Return the [X, Y] coordinate for the center point of the cell that contains the specified text.  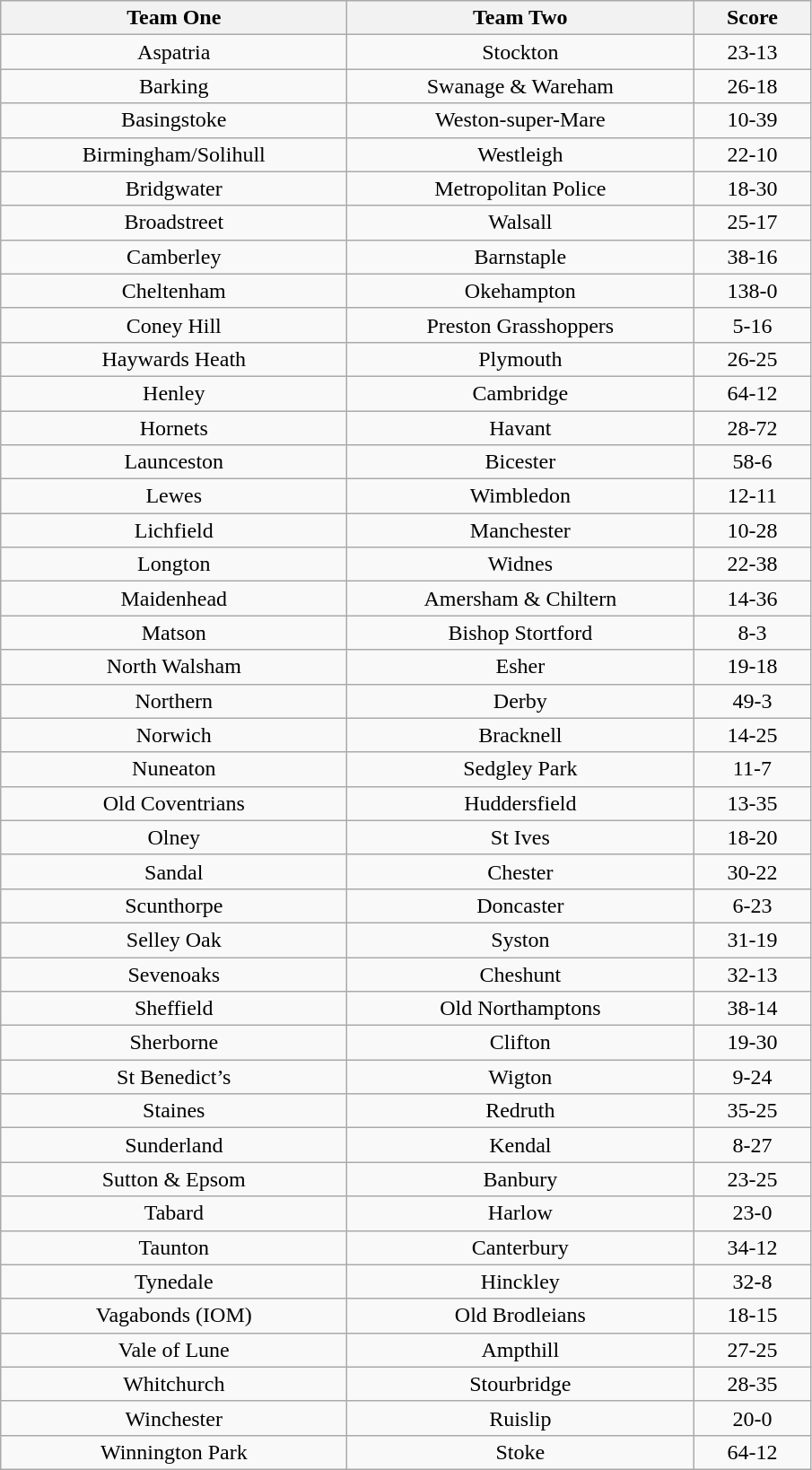
30-22 [752, 871]
49-3 [752, 701]
Longton [174, 564]
Barking [174, 86]
Nuneaton [174, 769]
Broadstreet [174, 223]
Preston Grasshoppers [520, 325]
Henley [174, 393]
Cheshunt [520, 974]
6-23 [752, 906]
Olney [174, 837]
Maidenhead [174, 599]
Staines [174, 1111]
14-25 [752, 735]
Plymouth [520, 359]
20-0 [752, 1418]
Weston-super-Mare [520, 120]
Okehampton [520, 291]
18-20 [752, 837]
22-10 [752, 154]
St Ives [520, 837]
Northern [174, 701]
Chester [520, 871]
32-13 [752, 974]
Derby [520, 701]
22-38 [752, 564]
26-25 [752, 359]
North Walsham [174, 667]
5-16 [752, 325]
28-35 [752, 1384]
Banbury [520, 1179]
Huddersfield [520, 803]
Sutton & Epsom [174, 1179]
Basingstoke [174, 120]
23-25 [752, 1179]
25-17 [752, 223]
38-16 [752, 257]
Hinckley [520, 1282]
Sunderland [174, 1145]
Widnes [520, 564]
Haywards Heath [174, 359]
Winchester [174, 1418]
Stoke [520, 1452]
19-30 [752, 1043]
Hornets [174, 428]
Old Brodleians [520, 1316]
Vagabonds (IOM) [174, 1316]
Tynedale [174, 1282]
Bishop Stortford [520, 633]
Birmingham/Solihull [174, 154]
10-39 [752, 120]
Launceston [174, 462]
Wimbledon [520, 496]
Tabard [174, 1213]
Stourbridge [520, 1384]
Harlow [520, 1213]
Norwich [174, 735]
Ruislip [520, 1418]
8-27 [752, 1145]
Canterbury [520, 1247]
Lichfield [174, 530]
26-18 [752, 86]
32-8 [752, 1282]
Old Northamptons [520, 1009]
Old Coventrians [174, 803]
Ampthill [520, 1350]
Clifton [520, 1043]
Scunthorpe [174, 906]
10-28 [752, 530]
Kendal [520, 1145]
Barnstaple [520, 257]
Sevenoaks [174, 974]
Swanage & Wareham [520, 86]
Sherborne [174, 1043]
Esher [520, 667]
9-24 [752, 1077]
Sandal [174, 871]
Taunton [174, 1247]
14-36 [752, 599]
31-19 [752, 940]
38-14 [752, 1009]
Bridgwater [174, 188]
Sedgley Park [520, 769]
Amersham & Chiltern [520, 599]
Manchester [520, 530]
St Benedict’s [174, 1077]
8-3 [752, 633]
Coney Hill [174, 325]
58-6 [752, 462]
18-30 [752, 188]
138-0 [752, 291]
19-18 [752, 667]
Camberley [174, 257]
23-13 [752, 52]
Bicester [520, 462]
Matson [174, 633]
Westleigh [520, 154]
Lewes [174, 496]
Stockton [520, 52]
27-25 [752, 1350]
Redruth [520, 1111]
Aspatria [174, 52]
Cambridge [520, 393]
Walsall [520, 223]
Doncaster [520, 906]
11-7 [752, 769]
Score [752, 18]
Vale of Lune [174, 1350]
12-11 [752, 496]
18-15 [752, 1316]
13-35 [752, 803]
34-12 [752, 1247]
28-72 [752, 428]
Team Two [520, 18]
35-25 [752, 1111]
Wigton [520, 1077]
Syston [520, 940]
Bracknell [520, 735]
23-0 [752, 1213]
Whitchurch [174, 1384]
Metropolitan Police [520, 188]
Team One [174, 18]
Havant [520, 428]
Cheltenham [174, 291]
Winnington Park [174, 1452]
Sheffield [174, 1009]
Selley Oak [174, 940]
